Find where the given text appears and provide that cell's center as (x, y) coordinate. 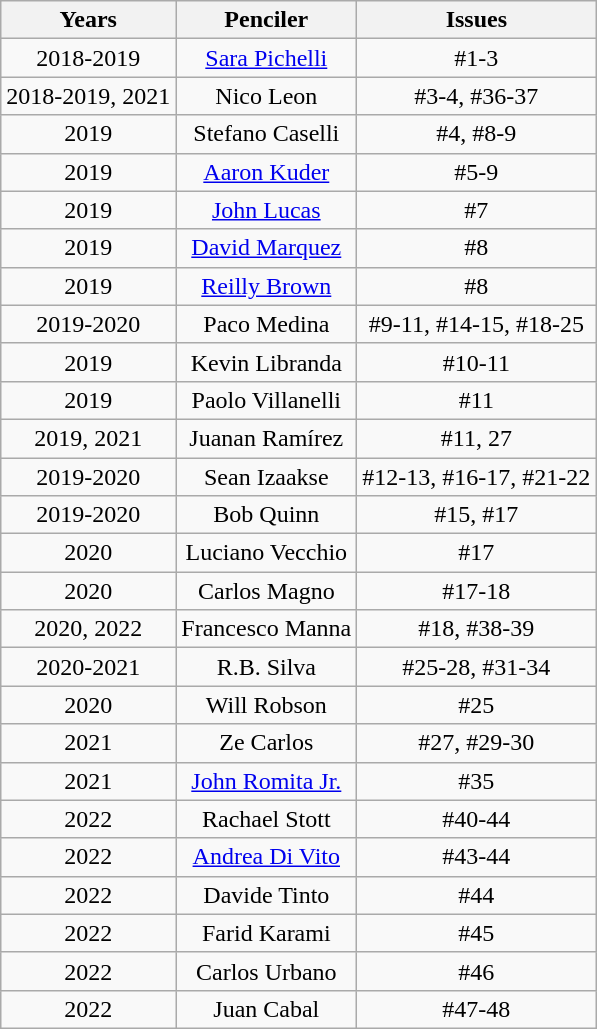
David Marquez (266, 248)
Aaron Kuder (266, 172)
Sara Pichelli (266, 58)
2020, 2022 (88, 629)
#45 (476, 933)
Paolo Villanelli (266, 400)
#47-48 (476, 1009)
Years (88, 20)
John Romita Jr. (266, 781)
Carlos Magno (266, 591)
Juan Cabal (266, 1009)
2018-2019, 2021 (88, 96)
Issues (476, 20)
Sean Izaakse (266, 477)
#25-28, #31-34 (476, 667)
#44 (476, 895)
Farid Karami (266, 933)
2019, 2021 (88, 438)
#46 (476, 971)
R.B. Silva (266, 667)
#1-3 (476, 58)
Stefano Caselli (266, 134)
Ze Carlos (266, 743)
#17 (476, 553)
Carlos Urbano (266, 971)
#40-44 (476, 819)
Nico Leon (266, 96)
#11 (476, 400)
John Lucas (266, 210)
#12-13, #16-17, #21-22 (476, 477)
Francesco Manna (266, 629)
Andrea Di Vito (266, 857)
#18, #38-39 (476, 629)
Will Robson (266, 705)
#17-18 (476, 591)
Luciano Vecchio (266, 553)
#25 (476, 705)
#10-11 (476, 362)
#3-4, #36-37 (476, 96)
#15, #17 (476, 515)
2018-2019 (88, 58)
#27, #29-30 (476, 743)
Rachael Stott (266, 819)
Penciler (266, 20)
#9-11, #14-15, #18-25 (476, 324)
Bob Quinn (266, 515)
Kevin Libranda (266, 362)
#7 (476, 210)
#43-44 (476, 857)
Davide Tinto (266, 895)
Paco Medina (266, 324)
Juanan Ramírez (266, 438)
#11, 27 (476, 438)
Reilly Brown (266, 286)
#35 (476, 781)
#4, #8-9 (476, 134)
#5-9 (476, 172)
2020-2021 (88, 667)
